Locate the cell with the specified text and output its (X, Y) center coordinate. 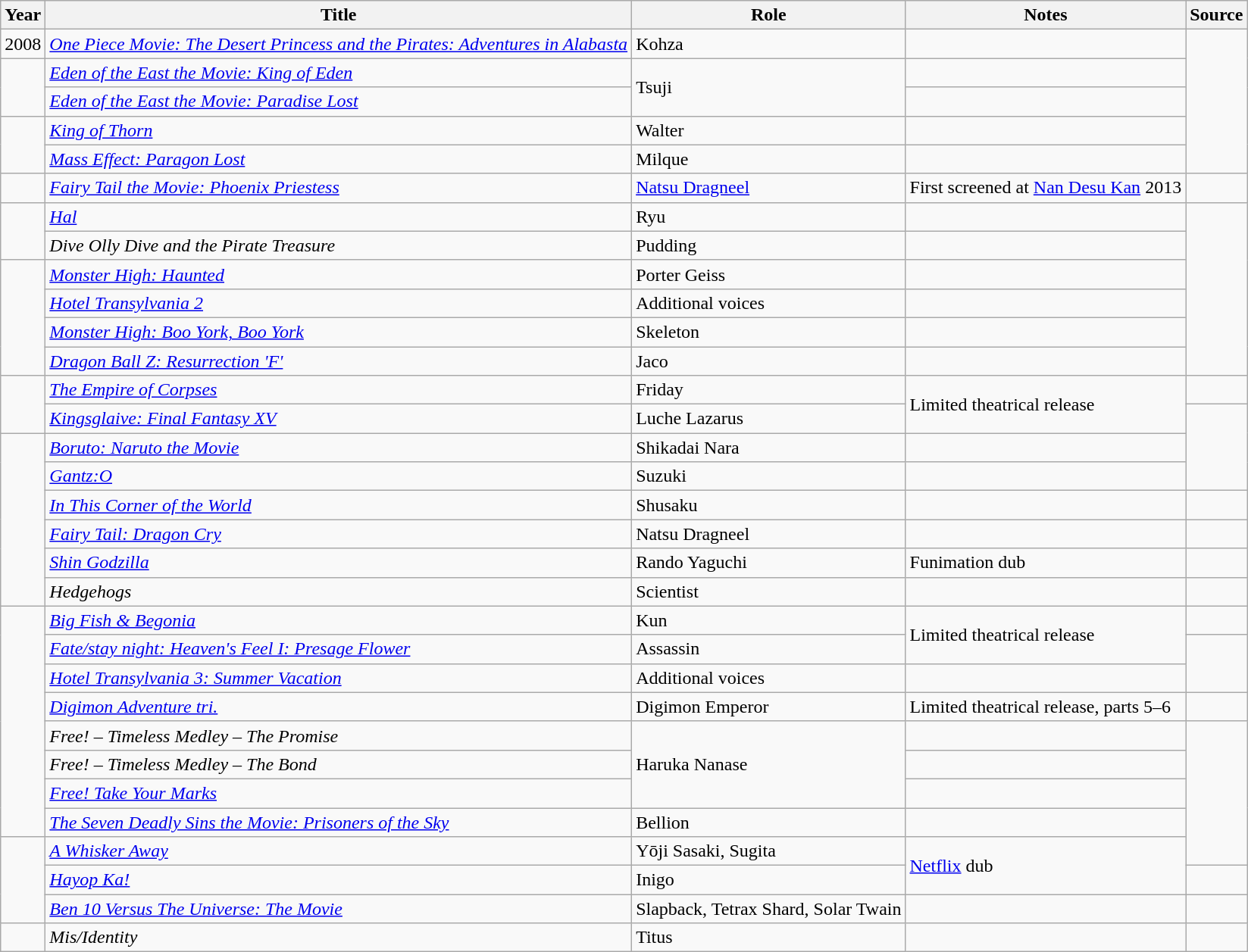
Skeleton (768, 332)
Dive Olly Dive and the Pirate Treasure (339, 245)
Gantz:O (339, 476)
Fairy Tail: Dragon Cry (339, 534)
Kun (768, 620)
Year (23, 15)
Bellion (768, 822)
Luche Lazarus (768, 419)
Jaco (768, 361)
One Piece Movie: The Desert Princess and the Pirates: Adventures in Alabasta (339, 44)
Hayop Ka! (339, 880)
The Empire of Corpses (339, 390)
Kohza (768, 44)
Walter (768, 130)
Milque (768, 159)
Digimon Emperor (768, 707)
Notes (1046, 15)
Inigo (768, 880)
Haruka Nanase (768, 764)
Pudding (768, 245)
Eden of the East the Movie: King of Eden (339, 73)
Assassin (768, 649)
Hedgehogs (339, 591)
A Whisker Away (339, 851)
Rando Yaguchi (768, 563)
Hotel Transylvania 2 (339, 303)
Ryu (768, 217)
Monster High: Boo York, Boo York (339, 332)
Free! – Timeless Medley – The Promise (339, 735)
Ben 10 Versus The Universe: The Movie (339, 909)
Friday (768, 390)
Title (339, 15)
Mis/Identity (339, 938)
Dragon Ball Z: Resurrection 'F' (339, 361)
In This Corner of the World (339, 505)
Digimon Adventure tri. (339, 707)
2008 (23, 44)
Free! – Timeless Medley – The Bond (339, 764)
Fate/stay night: Heaven's Feel I: Presage Flower (339, 649)
Suzuki (768, 476)
Hal (339, 217)
Tsuji (768, 87)
Shin Godzilla (339, 563)
Netflix dub (1046, 866)
Eden of the East the Movie: Paradise Lost (339, 101)
Porter Geiss (768, 274)
Scientist (768, 591)
Titus (768, 938)
King of Thorn (339, 130)
Hotel Transylvania 3: Summer Vacation (339, 678)
Shikadai Nara (768, 448)
Mass Effect: Paragon Lost (339, 159)
Funimation dub (1046, 563)
Limited theatrical release, parts 5–6 (1046, 707)
Monster High: Haunted (339, 274)
Source (1217, 15)
Big Fish & Begonia (339, 620)
Yōji Sasaki, Sugita (768, 851)
First screened at Nan Desu Kan 2013 (1046, 188)
Role (768, 15)
Boruto: Naruto the Movie (339, 448)
The Seven Deadly Sins the Movie: Prisoners of the Sky (339, 822)
Shusaku (768, 505)
Fairy Tail the Movie: Phoenix Priestess (339, 188)
Kingsglaive: Final Fantasy XV (339, 419)
Slapback, Tetrax Shard, Solar Twain (768, 909)
Free! Take Your Marks (339, 793)
